For the text-containing cell, return its midpoint in [X, Y] coordinate format. 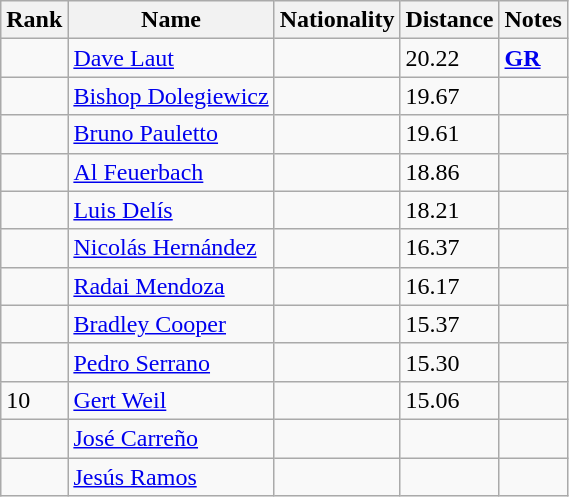
Notes [533, 20]
16.37 [450, 248]
19.61 [450, 134]
10 [34, 400]
Dave Laut [171, 58]
18.86 [450, 172]
Luis Delís [171, 210]
Pedro Serrano [171, 362]
16.17 [450, 286]
Jesús Ramos [171, 477]
19.67 [450, 96]
18.21 [450, 210]
Bishop Dolegiewicz [171, 96]
15.37 [450, 324]
José Carreño [171, 438]
Radai Mendoza [171, 286]
Bradley Cooper [171, 324]
Name [171, 20]
Nationality [337, 20]
20.22 [450, 58]
Gert Weil [171, 400]
15.06 [450, 400]
Nicolás Hernández [171, 248]
15.30 [450, 362]
Rank [34, 20]
Al Feuerbach [171, 172]
Distance [450, 20]
GR [533, 58]
Bruno Pauletto [171, 134]
